Identify which cell holds the provided text, then report its (X, Y) central coordinate. 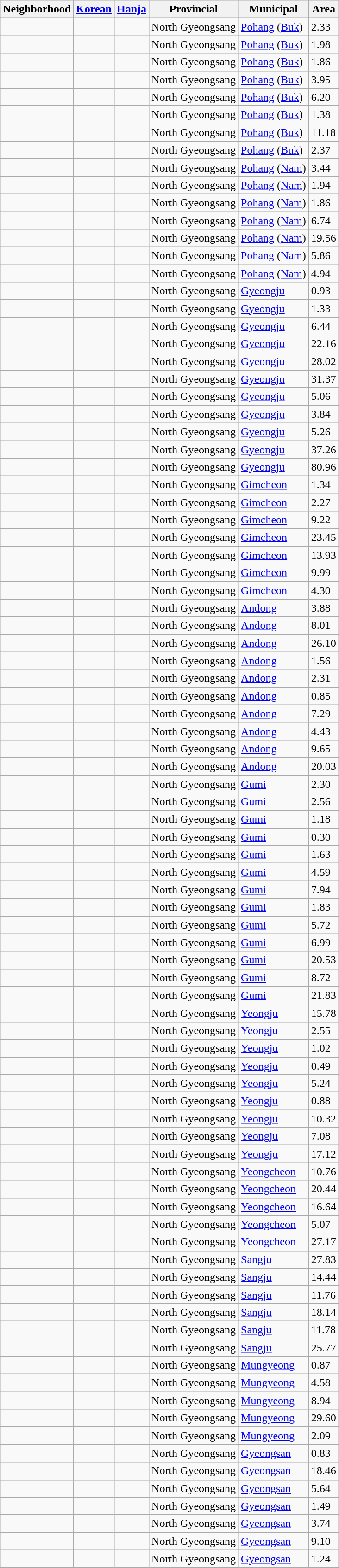
9.65 (323, 749)
5.26 (323, 432)
1.56 (323, 661)
26.10 (323, 643)
7.94 (323, 890)
0.93 (323, 291)
0.83 (323, 1453)
3.95 (323, 80)
0.30 (323, 837)
1.38 (323, 115)
6.20 (323, 97)
5.64 (323, 1488)
4.59 (323, 872)
28.02 (323, 361)
Area (323, 9)
Neighborhood (37, 9)
14.44 (323, 1277)
3.74 (323, 1524)
5.24 (323, 1084)
17.12 (323, 1154)
Municipal (274, 9)
4.58 (323, 1383)
1.98 (323, 44)
21.83 (323, 995)
31.37 (323, 379)
20.44 (323, 1189)
13.93 (323, 555)
1.34 (323, 484)
4.43 (323, 731)
1.63 (323, 855)
3.84 (323, 414)
1.49 (323, 1506)
20.53 (323, 960)
23.45 (323, 538)
4.94 (323, 273)
2.33 (323, 27)
11.76 (323, 1295)
20.03 (323, 766)
5.72 (323, 925)
2.56 (323, 802)
22.16 (323, 344)
6.74 (323, 221)
7.29 (323, 713)
2.30 (323, 784)
80.96 (323, 467)
1.18 (323, 819)
18.14 (323, 1312)
0.49 (323, 1066)
15.78 (323, 1013)
29.60 (323, 1418)
2.37 (323, 150)
5.86 (323, 256)
5.06 (323, 397)
8.94 (323, 1401)
7.08 (323, 1136)
1.33 (323, 309)
Hanja (132, 9)
0.85 (323, 696)
1.02 (323, 1048)
2.31 (323, 678)
37.26 (323, 449)
11.18 (323, 132)
0.87 (323, 1365)
6.99 (323, 942)
2.27 (323, 502)
19.56 (323, 238)
25.77 (323, 1348)
5.07 (323, 1224)
4.30 (323, 590)
3.44 (323, 167)
8.01 (323, 626)
10.32 (323, 1119)
2.09 (323, 1436)
11.78 (323, 1330)
9.99 (323, 573)
18.46 (323, 1471)
2.55 (323, 1030)
1.94 (323, 185)
8.72 (323, 978)
16.64 (323, 1207)
27.17 (323, 1242)
27.83 (323, 1259)
0.88 (323, 1101)
6.44 (323, 326)
1.83 (323, 907)
9.22 (323, 520)
3.88 (323, 608)
Korean (94, 9)
Provincial (194, 9)
1.24 (323, 1559)
9.10 (323, 1541)
10.76 (323, 1171)
